Capture the cell that displays the provided text and extract its [X, Y] central coordinate. 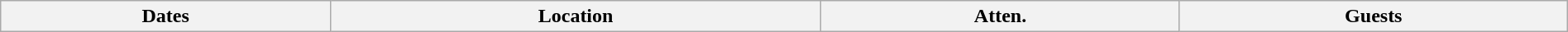
Atten. [1001, 16]
Location [576, 16]
Guests [1373, 16]
Dates [165, 16]
